Identify which cell holds the provided text, then report its [x, y] central coordinate. 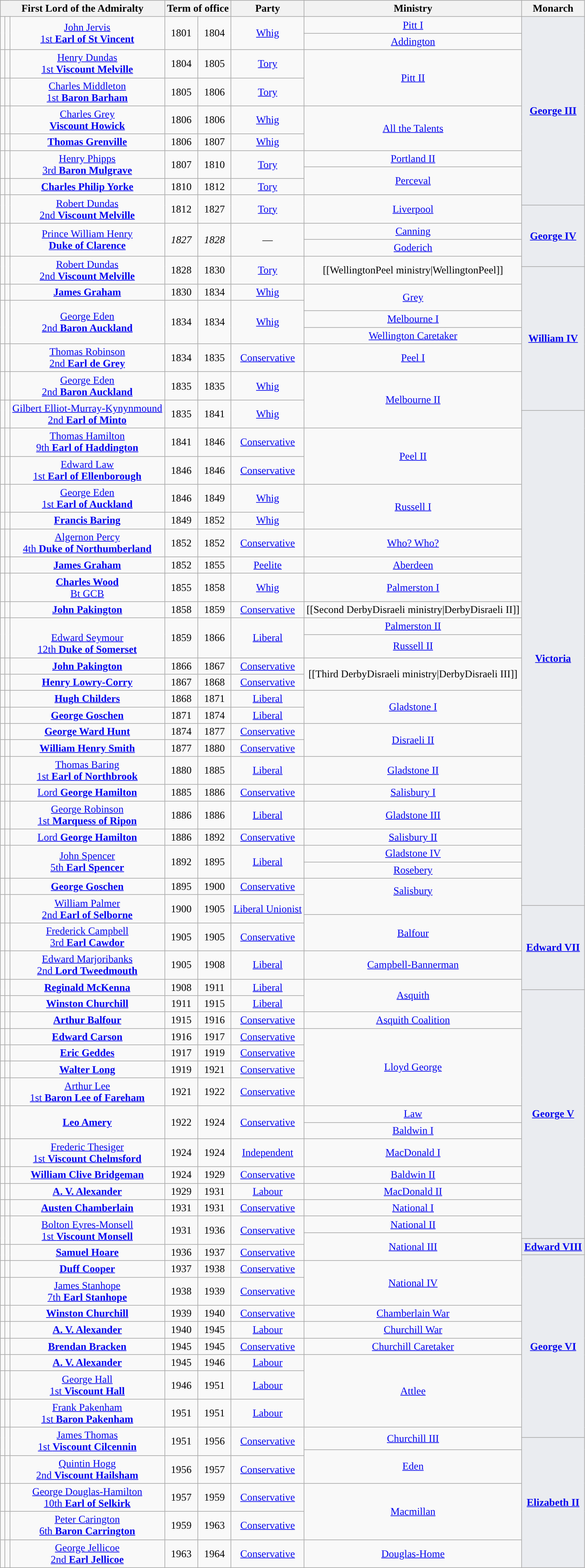
Gilbert Elliot-Murray-Kynynmound2nd Earl of Minto [87, 414]
Baldwin II [413, 1175]
Churchill War [413, 1330]
Thomas Robinson2nd Earl de Grey [87, 358]
Palmerston II [413, 626]
Salisbury II [413, 837]
National II [413, 1224]
Charles GreyViscount Howick [87, 120]
[[Third DerbyDisraeli ministry|DerbyDisraeli III]] [413, 674]
Arthur Balfour [87, 1020]
Salisbury I [413, 793]
James Stanhope7th Earl Stanhope [87, 1291]
George Ward Hunt [87, 732]
George Eden1st Earl of Auckland [87, 498]
[[Second DerbyDisraeli ministry|DerbyDisraeli II]] [413, 609]
John Jervis1st Earl of St Vincent [87, 33]
Goderich [413, 248]
Campbell-Bannerman [413, 965]
Henry Phipps3rd Baron Mulgrave [87, 164]
Leo Amery [87, 1122]
George Robinson1st Marquess of Ripon [87, 815]
John Spencer5th Earl Spencer [87, 862]
First Lord of the Admiralty [82, 9]
William Palmer2nd Earl of Selborne [87, 909]
George Jellicoe2nd Earl Jellicoe [87, 1553]
Salisbury [413, 896]
Wellington Caretaker [413, 336]
Macmillan [413, 1511]
Asquith [413, 995]
Quintin Hogg2nd Viscount Hailsham [87, 1470]
Russell I [413, 506]
Austen Chamberlain [87, 1208]
Bolton Eyres-Monsell1st Viscount Monsell [87, 1230]
Reginald McKenna [87, 987]
Pitt II [413, 78]
Portland II [413, 159]
Russell II [413, 646]
Edward VIII [553, 1247]
Canning [413, 231]
Edward Marjoribanks2nd Lord Tweedmouth [87, 965]
MacDonald I [413, 1152]
Frederick Campbell3rd Earl Cawdor [87, 936]
Douglas-Home [413, 1553]
Peel I [413, 358]
Elizabeth II [553, 1502]
Law [413, 1114]
George IV [553, 236]
Who? Who? [413, 543]
Arthur Lee1st Baron Lee of Fareham [87, 1092]
Duff Cooper [87, 1269]
Attlee [413, 1391]
George Douglas-Hamilton10th Earl of Selkirk [87, 1497]
Hugh Childers [87, 699]
Peel II [413, 456]
Addington [413, 41]
Thomas Hamilton9th Earl of Haddington [87, 442]
[[WellingtonPeel ministry|WellingtonPeel]] [413, 270]
Peelite [268, 565]
Frederic Thesiger1st Viscount Chelmsford [87, 1152]
Baldwin I [413, 1130]
Chamberlain War [413, 1314]
1801 [181, 33]
Asquith Coalition [413, 1020]
Palmerston I [413, 587]
Gladstone IV [413, 854]
Party [268, 9]
Prince William HenryDuke of Clarence [87, 239]
Francis Baring [87, 521]
National III [413, 1247]
Lloyd George [413, 1067]
Gladstone III [413, 815]
Henry Dundas1st Viscount Melville [87, 64]
Rosebery [413, 870]
James Thomas1st Viscount Cilcennin [87, 1441]
Edward Carson [87, 1037]
George VI [553, 1346]
Independent [268, 1152]
Churchill Caretaker [413, 1346]
George Hall1st Viscount Hall [87, 1385]
Melbourne I [413, 319]
Melbourne II [413, 400]
Gladstone I [413, 707]
Peter Carington6th Baron Carrington [87, 1526]
Monarch [553, 9]
1964 [214, 1553]
Edward Law1st Earl of Ellenborough [87, 470]
George V [553, 1114]
Algernon Percy4th Duke of Northumberland [87, 543]
Samuel Hoare [87, 1252]
Liverpool [413, 209]
Eric Geddes [87, 1053]
Charles Middleton1st Baron Barham [87, 92]
Victoria [553, 658]
Perceval [413, 181]
Grey [413, 298]
Term of office [198, 9]
Liberal Unionist [268, 909]
Brendan Bracken [87, 1346]
Thomas Baring1st Earl of Northbrook [87, 771]
Walter Long [87, 1070]
MacDonald II [413, 1191]
National IV [413, 1283]
Eden [413, 1467]
Balfour [413, 933]
— [268, 239]
Pitt I [413, 25]
William Henry Smith [87, 748]
Henry Lowry-Corry [87, 682]
Gladstone II [413, 771]
Charles WoodBt GCB [87, 587]
National I [413, 1208]
Edward Seymour12th Duke of Somerset [87, 638]
Frank Pakenham1st Baron Pakenham [87, 1413]
Churchill III [413, 1438]
Edward VII [553, 948]
Disraeli II [413, 740]
Thomas Grenville [87, 142]
Ministry [413, 9]
All the Talents [413, 128]
Aberdeen [413, 565]
William IV [553, 338]
William Clive Bridgeman [87, 1175]
George III [553, 111]
Charles Philip Yorke [87, 187]
